For the text-containing cell, return its midpoint in [x, y] coordinate format. 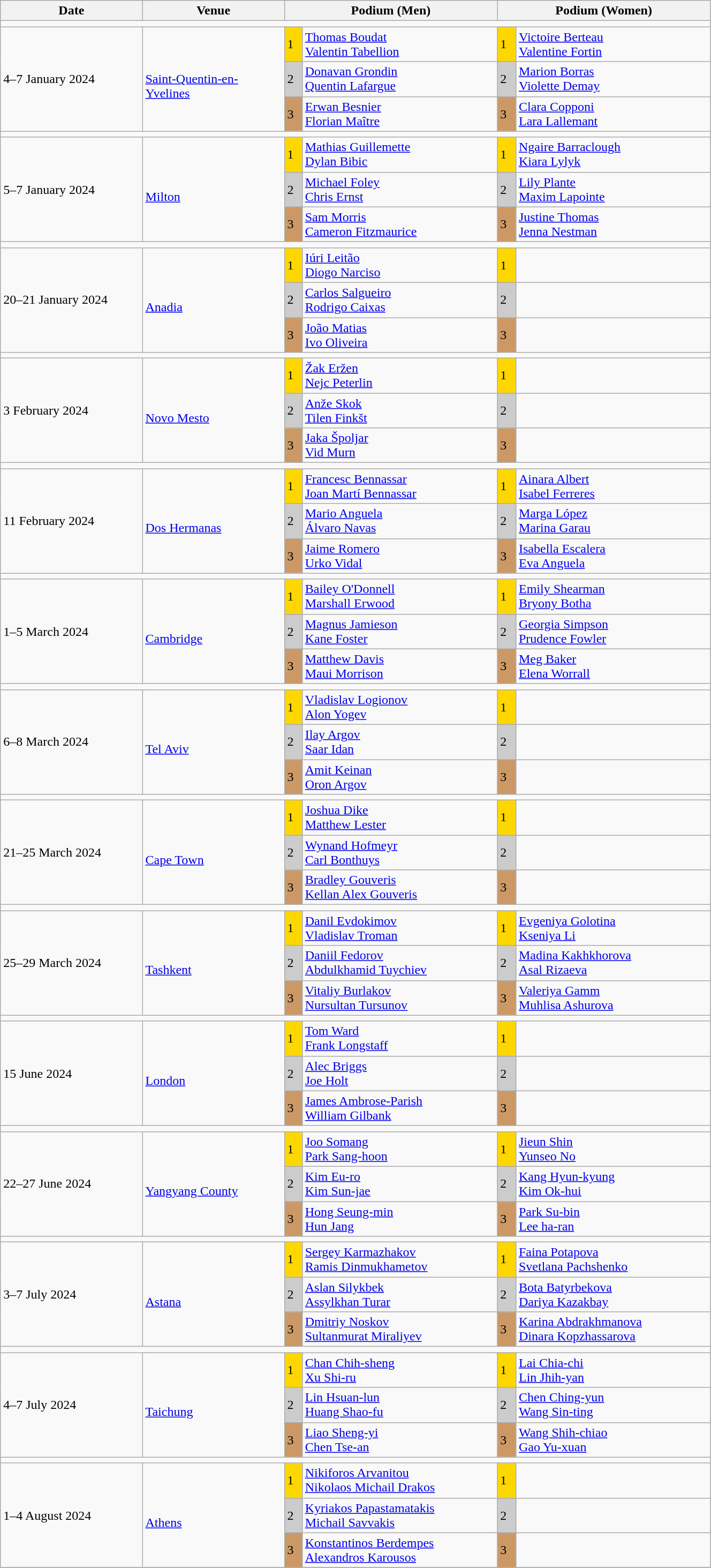
Dmitriy NoskovSultanmurat Miraliyev [399, 1330]
Park Su-binLee ha-ran [612, 1218]
Chen Ching-yunWang Sin-ting [612, 1405]
Anadia [213, 300]
Mario Anguela Álvaro Navas [399, 521]
Bota BatyrbekovaDariya Kazakbay [612, 1294]
Athens [213, 1515]
20–21 January 2024 [72, 300]
Nikiforos ArvanitouNikolaos Michail Drakos [399, 1481]
Clara CopponiLara Lallemant [612, 114]
Žak ErženNejc Peterlin [399, 376]
Amit KeinanOron Argov [399, 777]
Tel Aviv [213, 741]
1–4 August 2024 [72, 1515]
Karina AbdrakhmanovaDinara Kopzhassarova [612, 1330]
Cambridge [213, 631]
Danil EvdokimovVladislav Troman [399, 928]
Chan Chih-shengXu Shi-ru [399, 1370]
Anže SkokTilen Finkšt [399, 410]
Meg BakerElena Worrall [612, 666]
Jaka ŠpoljarVid Murn [399, 446]
Joo SomangPark Sang-hoon [399, 1149]
5–7 January 2024 [72, 190]
Bradley GouverisKellan Alex Gouveris [399, 887]
Venue [213, 11]
6–8 March 2024 [72, 741]
Victoire BerteauValentine Fortin [612, 44]
Sergey KarmazhakovRamis Dinmukhametov [399, 1260]
Iúri LeitãoDiogo Narciso [399, 265]
Joshua DikeMatthew Lester [399, 817]
15 June 2024 [72, 1074]
Daniil FedorovAbdulkhamid Tuychiev [399, 963]
Emily ShearmanBryony Botha [612, 597]
Matthew DavisMaui Morrison [399, 666]
Donavan GrondinQuentin Lafargue [399, 79]
Jieun ShinYunseo No [612, 1149]
Sam MorrisCameron Fitzmaurice [399, 224]
Justine ThomasJenna Nestman [612, 224]
Kyriakos PapastamatakisMichail Savvakis [399, 1515]
Erwan BesnierFlorian Maître [399, 114]
Carlos SalgueiroRodrigo Caixas [399, 300]
Aslan SilykbekAssylkhan Turar [399, 1294]
Yangyang County [213, 1184]
Hong Seung-minHun Jang [399, 1218]
21–25 March 2024 [72, 853]
Podium (Women) [604, 11]
3–7 July 2024 [72, 1294]
Thomas BoudatValentin Tabellion [399, 44]
Evgeniya GolotinaKseniya Li [612, 928]
Konstantinos BerdempesAlexandros Karousos [399, 1550]
25–29 March 2024 [72, 963]
4–7 July 2024 [72, 1405]
Madina KakhkhorovaAsal Rizaeva [612, 963]
Jaime Romero Urko Vidal [399, 556]
Kang Hyun-kyungKim Ok-hui [612, 1184]
Lin Hsuan-lunHuang Shao-fu [399, 1405]
3 February 2024 [72, 410]
Saint-Quentin-en-Yvelines [213, 79]
Wynand HofmeyrCarl Bonthuys [399, 853]
22–27 June 2024 [72, 1184]
Georgia SimpsonPrudence Fowler [612, 631]
Michael FoleyChris Ernst [399, 190]
Vladislav LogionovAlon Yogev [399, 707]
Faina PotapovaSvetlana Pachshenko [612, 1260]
11 February 2024 [72, 521]
Liao Sheng-yiChen Tse-an [399, 1440]
Ainara Albert Isabel Ferreres [612, 486]
Ilay ArgovSaar Idan [399, 741]
Date [72, 11]
Ngaire BarracloughKiara Lylyk [612, 154]
Vitaliy BurlakovNursultan Tursunov [399, 997]
Valeriya GammMuhlisa Ashurova [612, 997]
Milton [213, 190]
Wang Shih-chiaoGao Yu-xuan [612, 1440]
Podium (Men) [391, 11]
Kim Eu-roKim Sun-jae [399, 1184]
Dos Hermanas [213, 521]
Alec BriggsJoe Holt [399, 1074]
Lily PlanteMaxim Lapointe [612, 190]
Marga López Marina Garau [612, 521]
James Ambrose-ParishWilliam Gilbank [399, 1108]
Tom WardFrank Longstaff [399, 1038]
1–5 March 2024 [72, 631]
4–7 January 2024 [72, 79]
Mathias GuillemetteDylan Bibic [399, 154]
Lai Chia-chiLin Jhih-yan [612, 1370]
Magnus JamiesonKane Foster [399, 631]
Marion BorrasViolette Demay [612, 79]
João MatiasIvo Oliveira [399, 334]
Francesc Bennassar Joan Martí Bennassar [399, 486]
Astana [213, 1294]
Taichung [213, 1405]
Isabella Escalera Eva Anguela [612, 556]
Novo Mesto [213, 410]
Cape Town [213, 853]
Tashkent [213, 963]
London [213, 1074]
Bailey O'DonnellMarshall Erwood [399, 597]
